Detect which cell encompasses the target text, then output its [x, y] center coordinate. 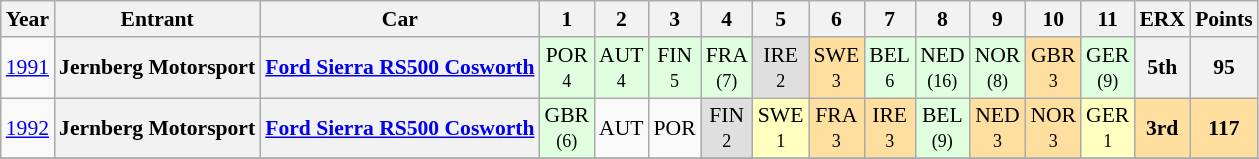
IRE2 [781, 68]
Year [28, 19]
Car [400, 19]
10 [1053, 19]
Entrant [157, 19]
GBR3 [1053, 68]
SWE3 [836, 68]
NOR(8) [998, 68]
9 [998, 19]
11 [1108, 19]
1991 [28, 68]
4 [727, 19]
POR [675, 128]
BEL(9) [942, 128]
AUT [621, 128]
1 [568, 19]
BEL6 [890, 68]
FRA(7) [727, 68]
5th [1162, 68]
FIN2 [727, 128]
NED(16) [942, 68]
ERX [1162, 19]
NOR3 [1053, 128]
2 [621, 19]
FRA3 [836, 128]
3 [675, 19]
IRE3 [890, 128]
1992 [28, 128]
FIN5 [675, 68]
GER(9) [1108, 68]
7 [890, 19]
GER1 [1108, 128]
8 [942, 19]
117 [1224, 128]
6 [836, 19]
95 [1224, 68]
5 [781, 19]
POR4 [568, 68]
3rd [1162, 128]
AUT4 [621, 68]
NED3 [998, 128]
GBR(6) [568, 128]
Points [1224, 19]
SWE1 [781, 128]
